Capture the cell that displays the provided text and extract its (X, Y) central coordinate. 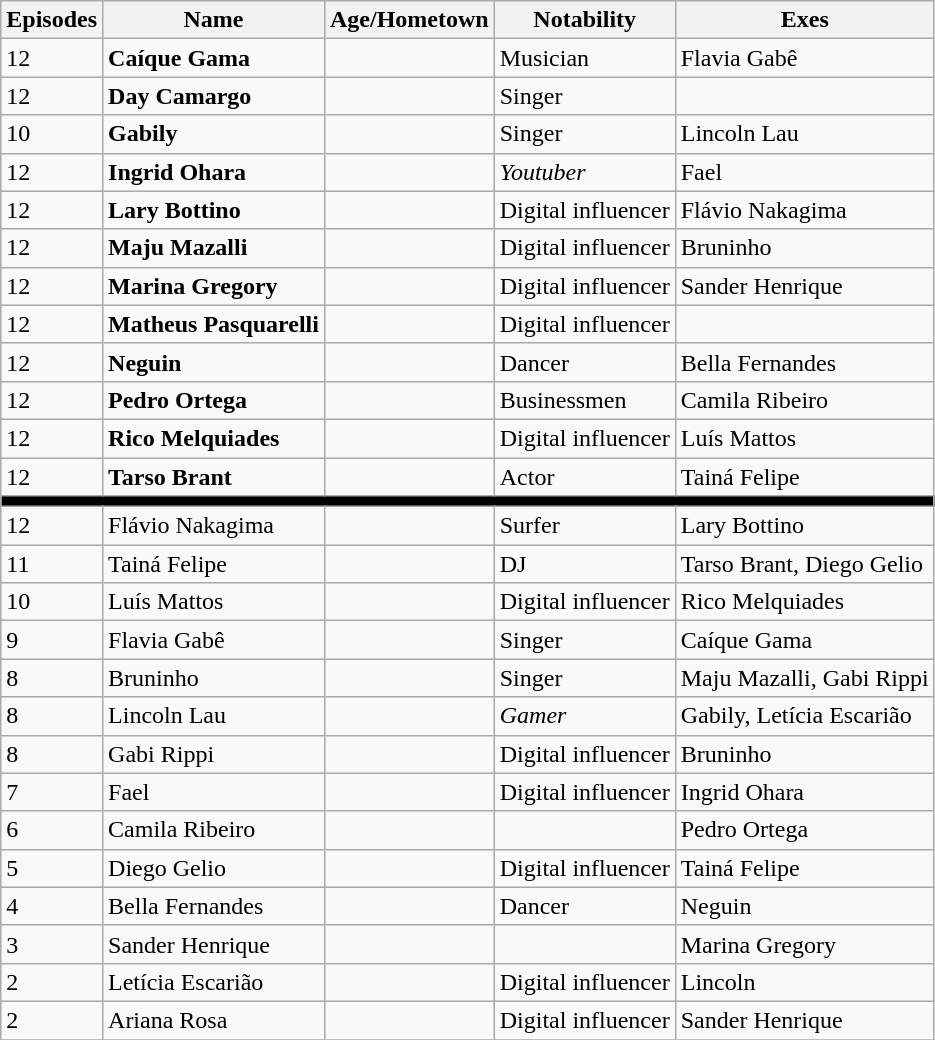
6 (52, 830)
Diego Gelio (214, 868)
11 (52, 564)
Episodes (52, 20)
Tarso Brant, Diego Gelio (804, 564)
DJ (584, 564)
Gabily (214, 134)
3 (52, 944)
Notability (584, 20)
Gamer (584, 716)
Tarso Brant (214, 477)
Letícia Escarião (214, 982)
Maju Mazalli (214, 248)
Youtuber (584, 172)
7 (52, 792)
Musician (584, 58)
4 (52, 906)
Actor (584, 477)
Name (214, 20)
Gabi Rippi (214, 754)
Exes (804, 20)
Lincoln (804, 982)
9 (52, 640)
Age/Hometown (409, 20)
Maju Mazalli, Gabi Rippi (804, 678)
Ariana Rosa (214, 1020)
Day Camargo (214, 96)
Businessmen (584, 400)
Surfer (584, 526)
5 (52, 868)
Gabily, Letícia Escarião (804, 716)
Matheus Pasquarelli (214, 324)
